Determine the [x, y] coordinate at the center of the cell enclosing the given text.  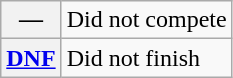
Did not finish [146, 58]
DNF [31, 58]
— [31, 20]
Did not compete [146, 20]
